Scan for the cell matching the given text and deliver its (x, y) coordinate at center. 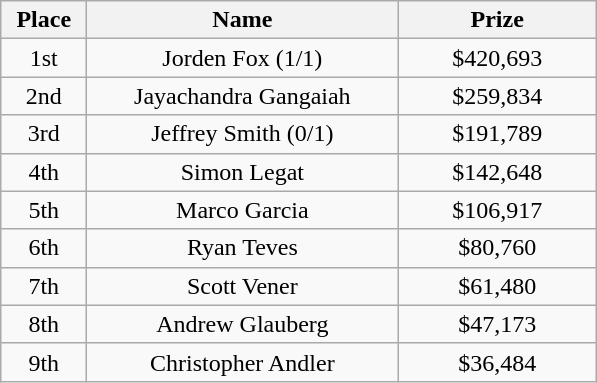
5th (44, 210)
9th (44, 362)
$80,760 (498, 248)
Ryan Teves (242, 248)
Name (242, 20)
Jorden Fox (1/1) (242, 58)
Marco Garcia (242, 210)
Scott Vener (242, 286)
$191,789 (498, 134)
$106,917 (498, 210)
$142,648 (498, 172)
Jayachandra Gangaiah (242, 96)
Place (44, 20)
6th (44, 248)
Prize (498, 20)
$420,693 (498, 58)
2nd (44, 96)
$259,834 (498, 96)
$47,173 (498, 324)
7th (44, 286)
Christopher Andler (242, 362)
3rd (44, 134)
Jeffrey Smith (0/1) (242, 134)
Andrew Glauberg (242, 324)
4th (44, 172)
$61,480 (498, 286)
Simon Legat (242, 172)
1st (44, 58)
8th (44, 324)
$36,484 (498, 362)
